Output the (X, Y) coordinate of the center of the cell containing the given text.  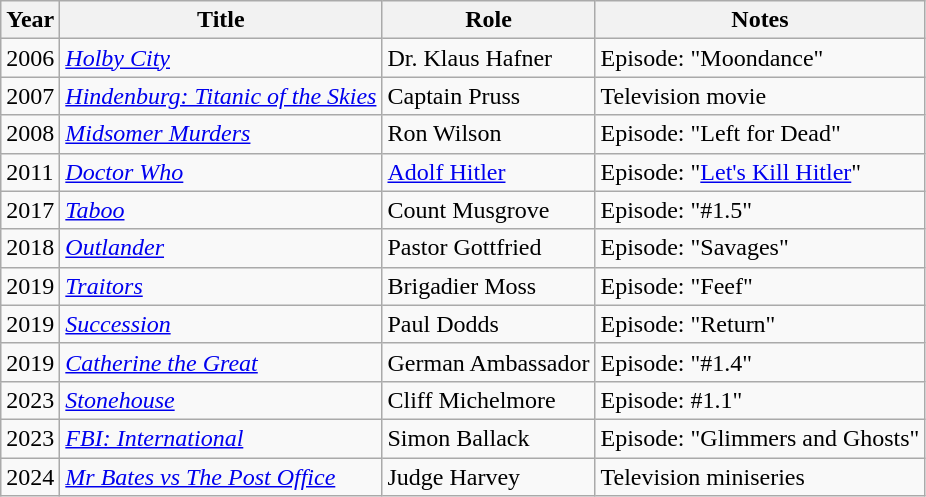
Stonehouse (221, 400)
Dr. Klaus Hafner (488, 58)
2008 (30, 134)
Episode: "#1.4" (760, 362)
Episode: #1.1" (760, 400)
2024 (30, 477)
Judge Harvey (488, 477)
Pastor Gottfried (488, 248)
Count Musgrove (488, 210)
Doctor Who (221, 172)
Year (30, 20)
Title (221, 20)
Episode: "Feef" (760, 286)
Hindenburg: Titanic of the Skies (221, 96)
2011 (30, 172)
Episode: "Let's Kill Hitler" (760, 172)
Episode: "Moondance" (760, 58)
Episode: "Savages" (760, 248)
Notes (760, 20)
Mr Bates vs The Post Office (221, 477)
Role (488, 20)
Television movie (760, 96)
Episode: "Glimmers and Ghosts" (760, 438)
Traitors (221, 286)
Outlander (221, 248)
Cliff Michelmore (488, 400)
Ron Wilson (488, 134)
Taboo (221, 210)
FBI: International (221, 438)
Succession (221, 324)
Episode: "#1.5" (760, 210)
Brigadier Moss (488, 286)
German Ambassador (488, 362)
Television miniseries (760, 477)
Paul Dodds (488, 324)
2006 (30, 58)
2007 (30, 96)
Captain Pruss (488, 96)
2018 (30, 248)
Episode: "Left for Dead" (760, 134)
Catherine the Great (221, 362)
Midsomer Murders (221, 134)
2017 (30, 210)
Episode: "Return" (760, 324)
Simon Ballack (488, 438)
Holby City (221, 58)
Adolf Hitler (488, 172)
